Return the (x, y) coordinate for the center point of the cell that contains the specified text.  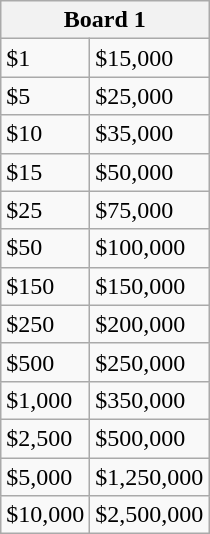
$350,000 (150, 400)
$2,500 (46, 438)
$25 (46, 210)
$2,500,000 (150, 515)
$150,000 (150, 286)
$25,000 (150, 96)
$50,000 (150, 172)
$150 (46, 286)
$100,000 (150, 248)
Board 1 (105, 20)
$50 (46, 248)
$200,000 (150, 324)
$15,000 (150, 58)
$5,000 (46, 477)
$1,000 (46, 400)
$5 (46, 96)
$500,000 (150, 438)
$1,250,000 (150, 477)
$10 (46, 134)
$500 (46, 362)
$15 (46, 172)
$35,000 (150, 134)
$10,000 (46, 515)
$1 (46, 58)
$250,000 (150, 362)
$75,000 (150, 210)
$250 (46, 324)
